Determine the [x, y] coordinate at the center of the cell enclosing the given text.  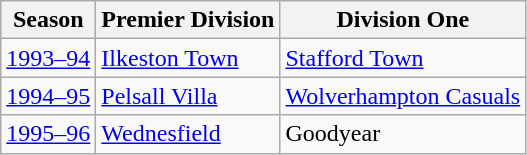
Ilkeston Town [188, 58]
Premier Division [188, 20]
Wolverhampton Casuals [403, 96]
Stafford Town [403, 58]
Wednesfield [188, 134]
1993–94 [48, 58]
Division One [403, 20]
Pelsall Villa [188, 96]
Season [48, 20]
Goodyear [403, 134]
1994–95 [48, 96]
1995–96 [48, 134]
